Identify which cell holds the provided text, then report its [X, Y] central coordinate. 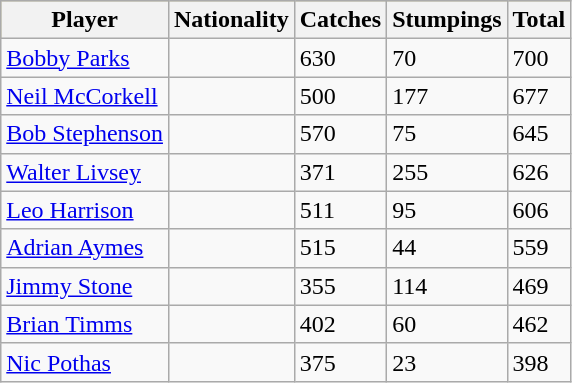
626 [539, 172]
75 [447, 134]
Adrian Aymes [85, 248]
Nic Pothas [85, 362]
371 [340, 172]
469 [539, 286]
Catches [340, 20]
70 [447, 58]
398 [539, 362]
Brian Timms [85, 324]
23 [447, 362]
462 [539, 324]
511 [340, 210]
Walter Livsey [85, 172]
255 [447, 172]
570 [340, 134]
Stumpings [447, 20]
402 [340, 324]
500 [340, 96]
Bobby Parks [85, 58]
60 [447, 324]
Leo Harrison [85, 210]
606 [539, 210]
355 [340, 286]
Total [539, 20]
44 [447, 248]
375 [340, 362]
177 [447, 96]
Jimmy Stone [85, 286]
Nationality [231, 20]
114 [447, 286]
645 [539, 134]
Neil McCorkell [85, 96]
Bob Stephenson [85, 134]
95 [447, 210]
515 [340, 248]
677 [539, 96]
630 [340, 58]
700 [539, 58]
Player [85, 20]
559 [539, 248]
